Return the (x, y) coordinate for the center point of the cell that contains the specified text.  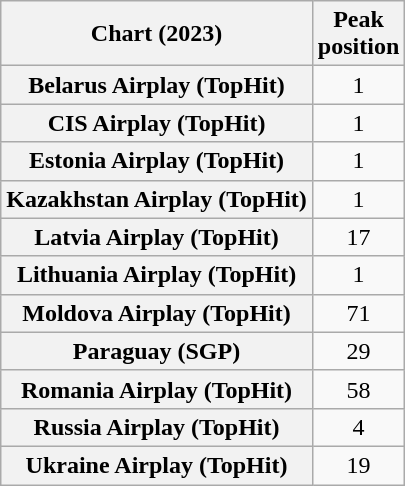
Peakposition (358, 34)
Chart (2023) (157, 34)
Latvia Airplay (TopHit) (157, 237)
Lithuania Airplay (TopHit) (157, 275)
Kazakhstan Airplay (TopHit) (157, 199)
71 (358, 313)
Romania Airplay (TopHit) (157, 389)
CIS Airplay (TopHit) (157, 123)
29 (358, 351)
Belarus Airplay (TopHit) (157, 85)
17 (358, 237)
Paraguay (SGP) (157, 351)
58 (358, 389)
4 (358, 427)
19 (358, 465)
Russia Airplay (TopHit) (157, 427)
Moldova Airplay (TopHit) (157, 313)
Ukraine Airplay (TopHit) (157, 465)
Estonia Airplay (TopHit) (157, 161)
